Scan for the cell matching the given text and deliver its [X, Y] coordinate at center. 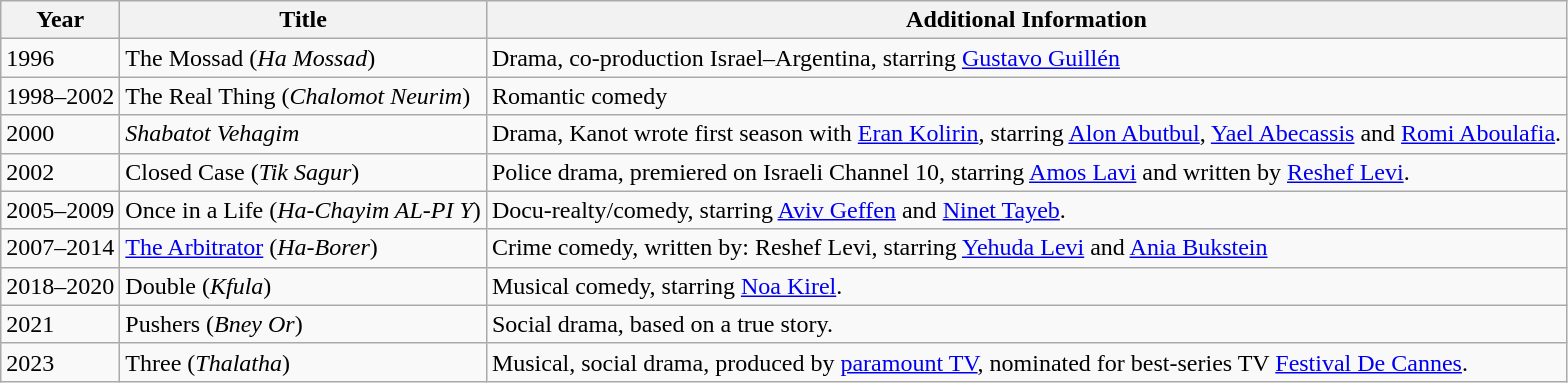
Docu-realty/comedy, starring Aviv Geffen and Ninet Tayeb. [1026, 210]
Musical, social drama, produced by paramount TV, nominated for best-series TV Festival De Cannes. [1026, 362]
2021 [60, 324]
Pushers (Bney Or) [304, 324]
2023 [60, 362]
The Arbitrator (Ha-Borer) [304, 248]
2018–2020 [60, 286]
Additional Information [1026, 20]
2002 [60, 172]
2007–2014 [60, 248]
Drama, Kanot wrote first season with Eran Kolirin, starring Alon Abutbul, Yael Abecassis and Romi Aboulafia. [1026, 134]
Title [304, 20]
Three (Thalatha) [304, 362]
Shabatot Vehagim [304, 134]
Year [60, 20]
2000 [60, 134]
The Mossad (Ha Mossad) [304, 58]
Drama, co-production Israel–Argentina, starring Gustavo Guillén [1026, 58]
Romantic comedy [1026, 96]
2005–2009 [60, 210]
The Real Thing (Chalomot Neurim) [304, 96]
1996 [60, 58]
Crime comedy, written by: Reshef Levi, starring Yehuda Levi and Ania Bukstein [1026, 248]
Musical comedy, starring Noa Kirel. [1026, 286]
Double (Kfula) [304, 286]
Once in a Life (Ha-Chayim AL-PI Y) [304, 210]
Police drama, premiered on Israeli Channel 10, starring Amos Lavi and written by Reshef Levi. [1026, 172]
Social drama, based on a true story. [1026, 324]
Closed Case (Tik Sagur) [304, 172]
1998–2002 [60, 96]
